Search for the cell housing the specified text and yield its [X, Y] center coordinate. 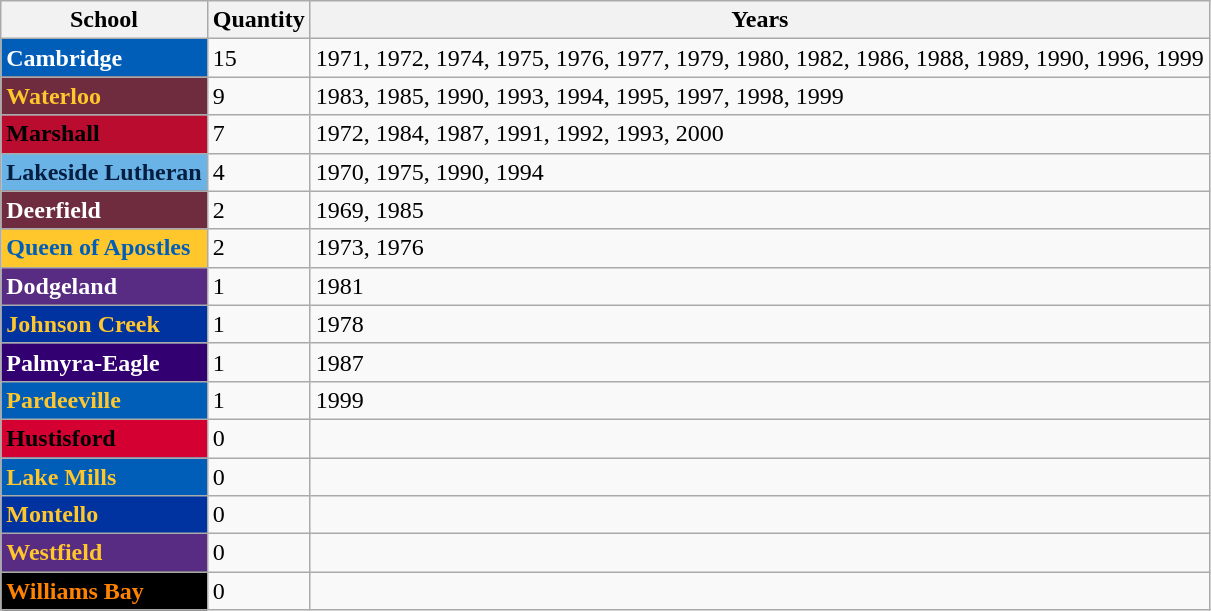
Years [760, 20]
Lake Mills [104, 477]
1972, 1984, 1987, 1991, 1992, 1993, 2000 [760, 134]
Quantity [258, 20]
1983, 1985, 1990, 1993, 1994, 1995, 1997, 1998, 1999 [760, 96]
Queen of Apostles [104, 248]
1999 [760, 400]
1971, 1972, 1974, 1975, 1976, 1977, 1979, 1980, 1982, 1986, 1988, 1989, 1990, 1996, 1999 [760, 58]
9 [258, 96]
1978 [760, 324]
Montello [104, 515]
Hustisford [104, 438]
1981 [760, 286]
Marshall [104, 134]
1970, 1975, 1990, 1994 [760, 172]
Williams Bay [104, 591]
Pardeeville [104, 400]
Waterloo [104, 96]
Deerfield [104, 210]
Dodgeland [104, 286]
1987 [760, 362]
Lakeside Lutheran [104, 172]
4 [258, 172]
7 [258, 134]
Westfield [104, 553]
Johnson Creek [104, 324]
Palmyra-Eagle [104, 362]
15 [258, 58]
School [104, 20]
1969, 1985 [760, 210]
Cambridge [104, 58]
1973, 1976 [760, 248]
